Capture the cell that displays the provided text and extract its (x, y) central coordinate. 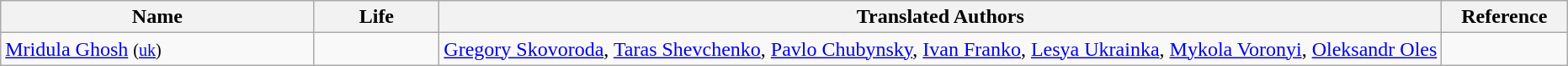
Name (157, 17)
Life (377, 17)
Gregory Skovoroda, Taras Shevchenko, Pavlo Chubynsky, Ivan Franko, Lesya Ukrainka, Mykola Voronyi, Oleksandr Oles (941, 49)
Translated Authors (941, 17)
Mridula Ghosh (uk) (157, 49)
Reference (1505, 17)
